Identify which cell holds the provided text, then report its [X, Y] central coordinate. 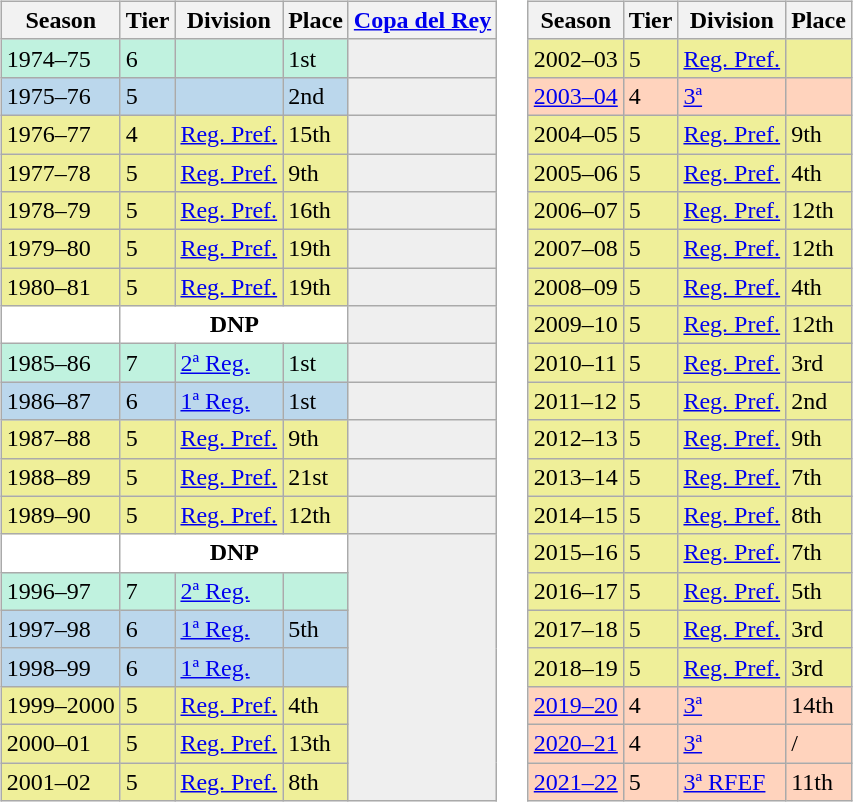
2012–13 [576, 439]
/ [819, 743]
2002–03 [576, 58]
1998–99 [60, 667]
2021–22 [576, 781]
13th [316, 743]
2015–16 [576, 553]
2010–11 [576, 363]
1976–77 [60, 134]
2019–20 [576, 705]
1996–97 [60, 591]
2014–15 [576, 515]
2005–06 [576, 173]
14th [819, 705]
16th [316, 211]
1987–88 [60, 439]
2020–21 [576, 743]
2016–17 [576, 591]
1986–87 [60, 401]
1978–79 [60, 211]
2001–02 [60, 781]
Copa del Rey [422, 20]
2008–09 [576, 287]
1997–98 [60, 629]
2018–19 [576, 667]
1985–86 [60, 363]
2011–12 [576, 401]
2007–08 [576, 249]
1988–89 [60, 477]
2009–10 [576, 325]
1975–76 [60, 96]
1977–78 [60, 173]
2013–14 [576, 477]
1979–80 [60, 249]
2004–05 [576, 134]
15th [316, 134]
1999–2000 [60, 705]
2003–04 [576, 96]
1989–90 [60, 515]
3ª RFEF [732, 781]
21st [316, 477]
2006–07 [576, 211]
1980–81 [60, 287]
2000–01 [60, 743]
11th [819, 781]
2017–18 [576, 629]
1974–75 [60, 58]
